Search for the cell housing the specified text and yield its [x, y] center coordinate. 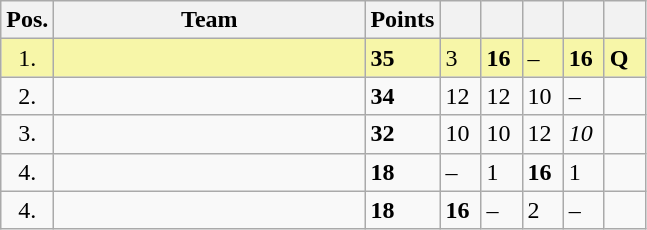
Pos. [28, 20]
1. [28, 58]
Team [210, 20]
3. [28, 134]
34 [402, 96]
Q [624, 58]
Points [402, 20]
2 [542, 210]
2. [28, 96]
3 [460, 58]
32 [402, 134]
35 [402, 58]
